Identify which cell holds the provided text, then report its (X, Y) central coordinate. 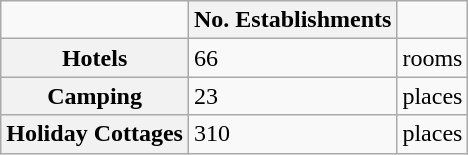
rooms (432, 58)
23 (292, 96)
Holiday Cottages (95, 134)
Camping (95, 96)
Hotels (95, 58)
310 (292, 134)
No. Establishments (292, 20)
66 (292, 58)
